Extract the (x, y) coordinate from the center of the cell holding the provided text.  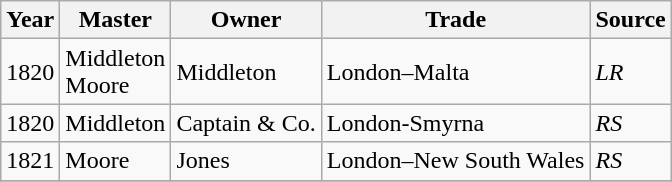
LR (630, 72)
Source (630, 20)
Jones (246, 161)
London–Malta (456, 72)
Trade (456, 20)
Captain & Co. (246, 123)
MiddletonMoore (116, 72)
Master (116, 20)
London-Smyrna (456, 123)
Moore (116, 161)
1821 (30, 161)
Year (30, 20)
Owner (246, 20)
London–New South Wales (456, 161)
